From the cell containing the given text, extract its center point as [x, y] coordinate. 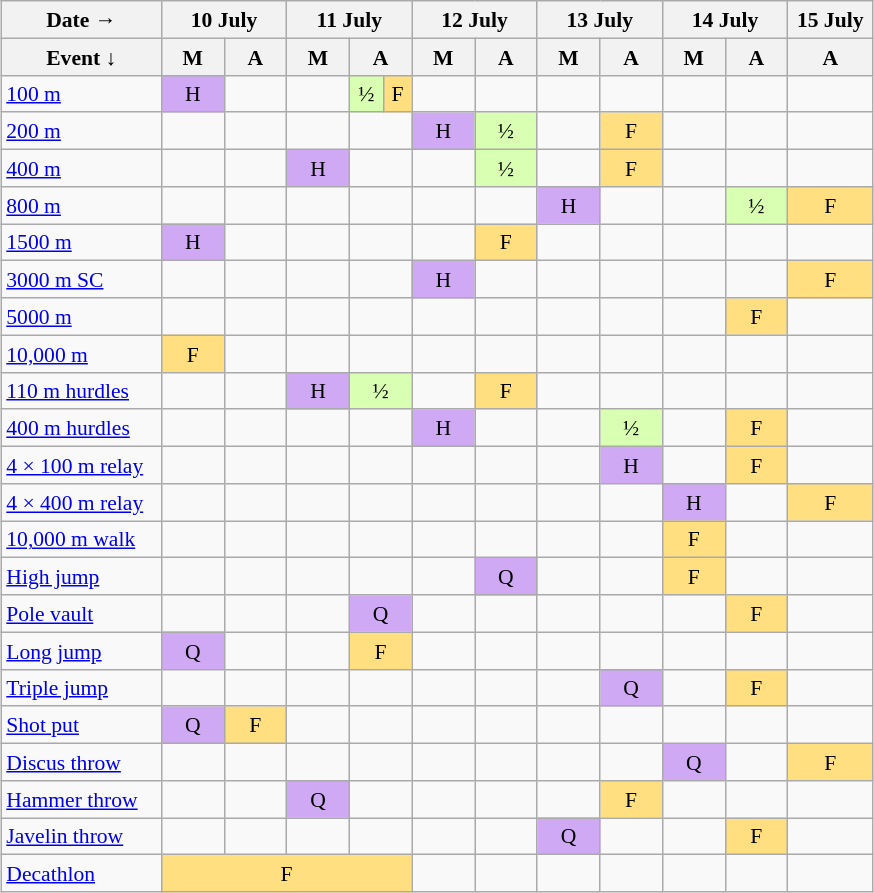
Discus throw [81, 762]
Decathlon [81, 874]
Javelin throw [81, 836]
110 m hurdles [81, 390]
400 m hurdles [81, 428]
14 July [724, 20]
100 m [81, 94]
Event ↓ [81, 56]
Date → [81, 20]
10,000 m walk [81, 538]
High jump [81, 576]
Pole vault [81, 614]
400 m [81, 168]
Triple jump [81, 688]
Shot put [81, 724]
4 × 100 m relay [81, 464]
10 July [224, 20]
Hammer throw [81, 798]
4 × 400 m relay [81, 502]
1500 m [81, 242]
11 July [350, 20]
3000 m SC [81, 280]
13 July [600, 20]
200 m [81, 130]
5000 m [81, 316]
800 m [81, 204]
10,000 m [81, 354]
Long jump [81, 650]
15 July [830, 20]
12 July [474, 20]
